Return the [x, y] coordinate for the center point of the cell that contains the specified text.  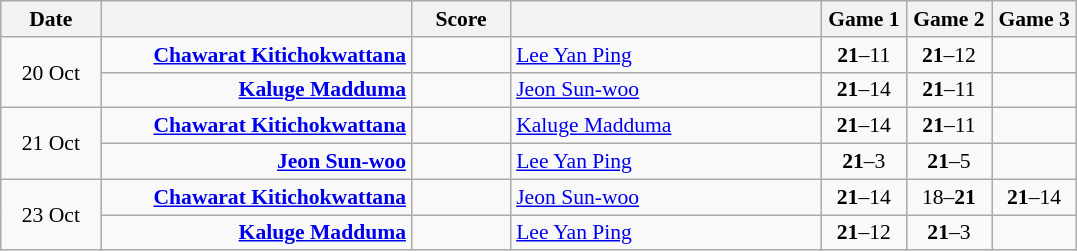
Game 2 [948, 19]
Game 3 [1034, 19]
21–5 [948, 162]
21 Oct [51, 144]
23 Oct [51, 214]
Game 1 [864, 19]
Date [51, 19]
20 Oct [51, 72]
Score [461, 19]
18–21 [948, 197]
